Detect which cell encompasses the target text, then output its [X, Y] center coordinate. 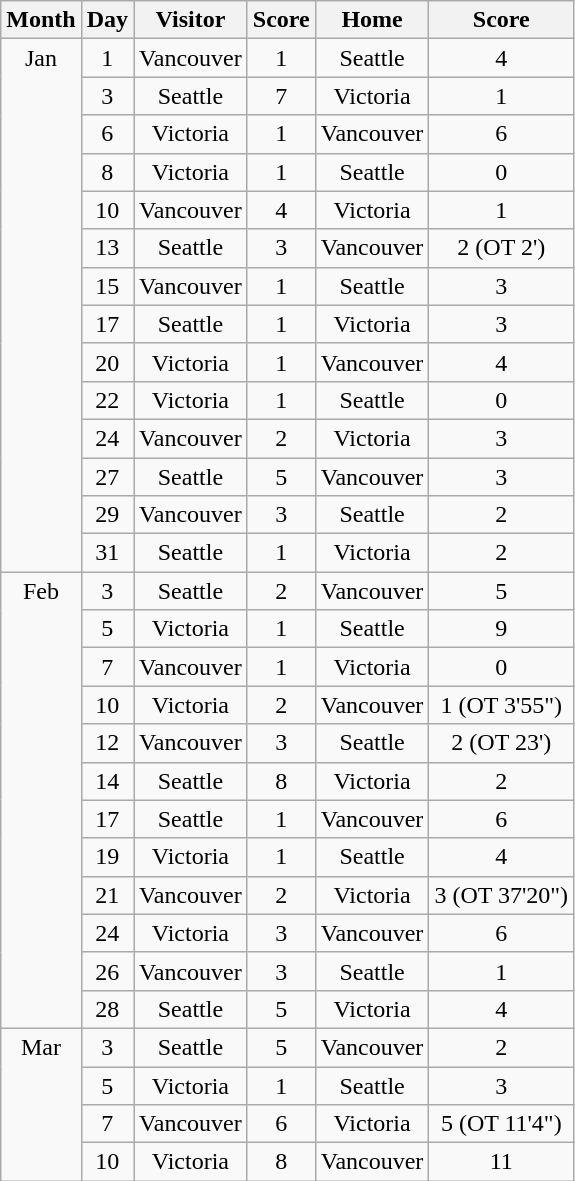
15 [107, 286]
11 [502, 1162]
26 [107, 971]
5 (OT 11'4") [502, 1124]
20 [107, 362]
Jan [41, 306]
29 [107, 515]
31 [107, 553]
Day [107, 20]
14 [107, 781]
22 [107, 400]
12 [107, 743]
28 [107, 1009]
Visitor [191, 20]
3 (OT 37'20") [502, 895]
1 (OT 3'55") [502, 705]
19 [107, 857]
Feb [41, 800]
Home [372, 20]
Mar [41, 1104]
2 (OT 2') [502, 248]
2 (OT 23') [502, 743]
27 [107, 477]
13 [107, 248]
21 [107, 895]
Month [41, 20]
9 [502, 629]
